Determine the (x, y) coordinate at the center of the cell enclosing the given text.  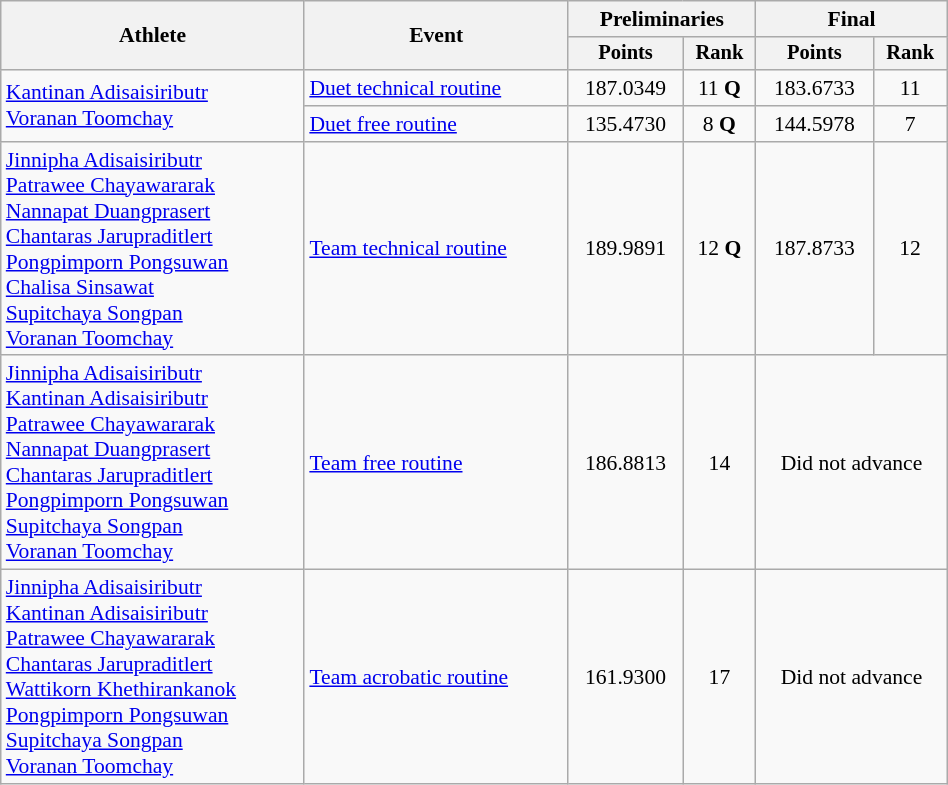
Duet free routine (436, 124)
Athlete (153, 36)
186.8813 (626, 463)
11 Q (720, 88)
183.6733 (814, 88)
Team acrobatic routine (436, 677)
187.8733 (814, 249)
Preliminaries (662, 19)
12 Q (720, 249)
135.4730 (626, 124)
Final (852, 19)
Team technical routine (436, 249)
161.9300 (626, 677)
Duet technical routine (436, 88)
14 (720, 463)
8 Q (720, 124)
Event (436, 36)
11 (910, 88)
17 (720, 677)
Team free routine (436, 463)
Kantinan AdisaisiributrVoranan Toomchay (153, 106)
144.5978 (814, 124)
187.0349 (626, 88)
189.9891 (626, 249)
12 (910, 249)
7 (910, 124)
